From the cell containing the given text, extract its center point as [X, Y] coordinate. 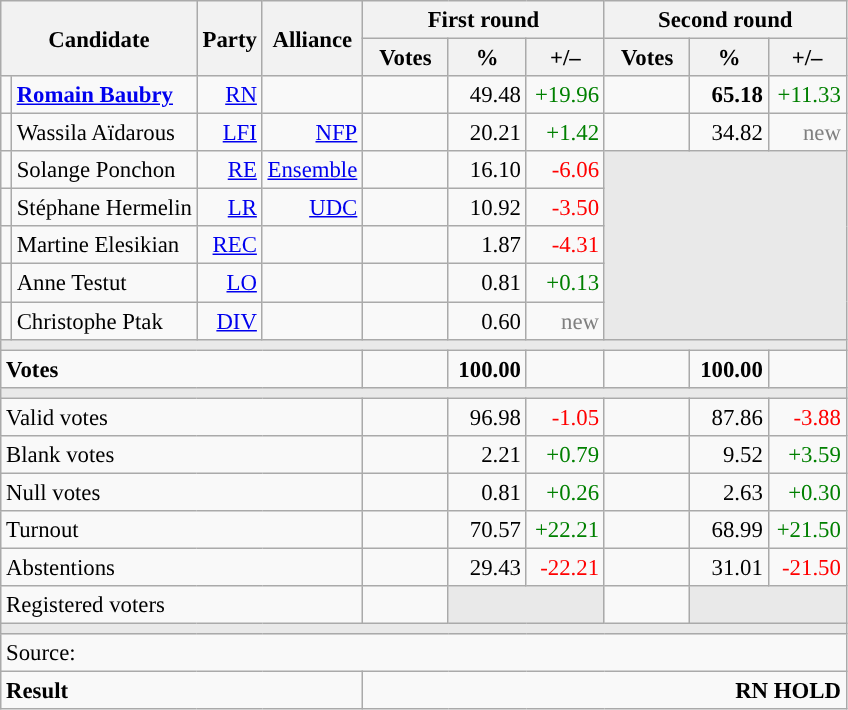
68.99 [729, 530]
UDC [312, 208]
-22.21 [565, 567]
-1.05 [565, 417]
Null votes [182, 492]
Christophe Ptak [104, 321]
+0.79 [565, 455]
Romain Baubry [104, 95]
96.98 [487, 417]
+1.42 [565, 133]
-4.31 [565, 245]
Valid votes [182, 417]
49.48 [487, 95]
2.63 [729, 492]
Abstentions [182, 567]
RN HOLD [605, 691]
Ensemble [312, 170]
34.82 [729, 133]
Party [230, 38]
LR [230, 208]
9.52 [729, 455]
Anne Testut [104, 283]
+11.33 [807, 95]
+22.21 [565, 530]
-21.50 [807, 567]
87.86 [729, 417]
RE [230, 170]
DIV [230, 321]
Solange Ponchon [104, 170]
65.18 [729, 95]
Candidate [99, 38]
29.43 [487, 567]
10.92 [487, 208]
+0.30 [807, 492]
16.10 [487, 170]
70.57 [487, 530]
Source: [424, 653]
REC [230, 245]
Second round [725, 20]
0.60 [487, 321]
+21.50 [807, 530]
RN [230, 95]
Alliance [312, 38]
Wassila Aïdarous [104, 133]
LFI [230, 133]
NFP [312, 133]
+0.13 [565, 283]
-3.88 [807, 417]
Registered voters [182, 605]
1.87 [487, 245]
Martine Elesikian [104, 245]
Stéphane Hermelin [104, 208]
+0.26 [565, 492]
+19.96 [565, 95]
20.21 [487, 133]
31.01 [729, 567]
-3.50 [565, 208]
-6.06 [565, 170]
+3.59 [807, 455]
LO [230, 283]
First round [484, 20]
2.21 [487, 455]
Turnout [182, 530]
Result [182, 691]
Blank votes [182, 455]
